Search for the cell housing the specified text and yield its (x, y) center coordinate. 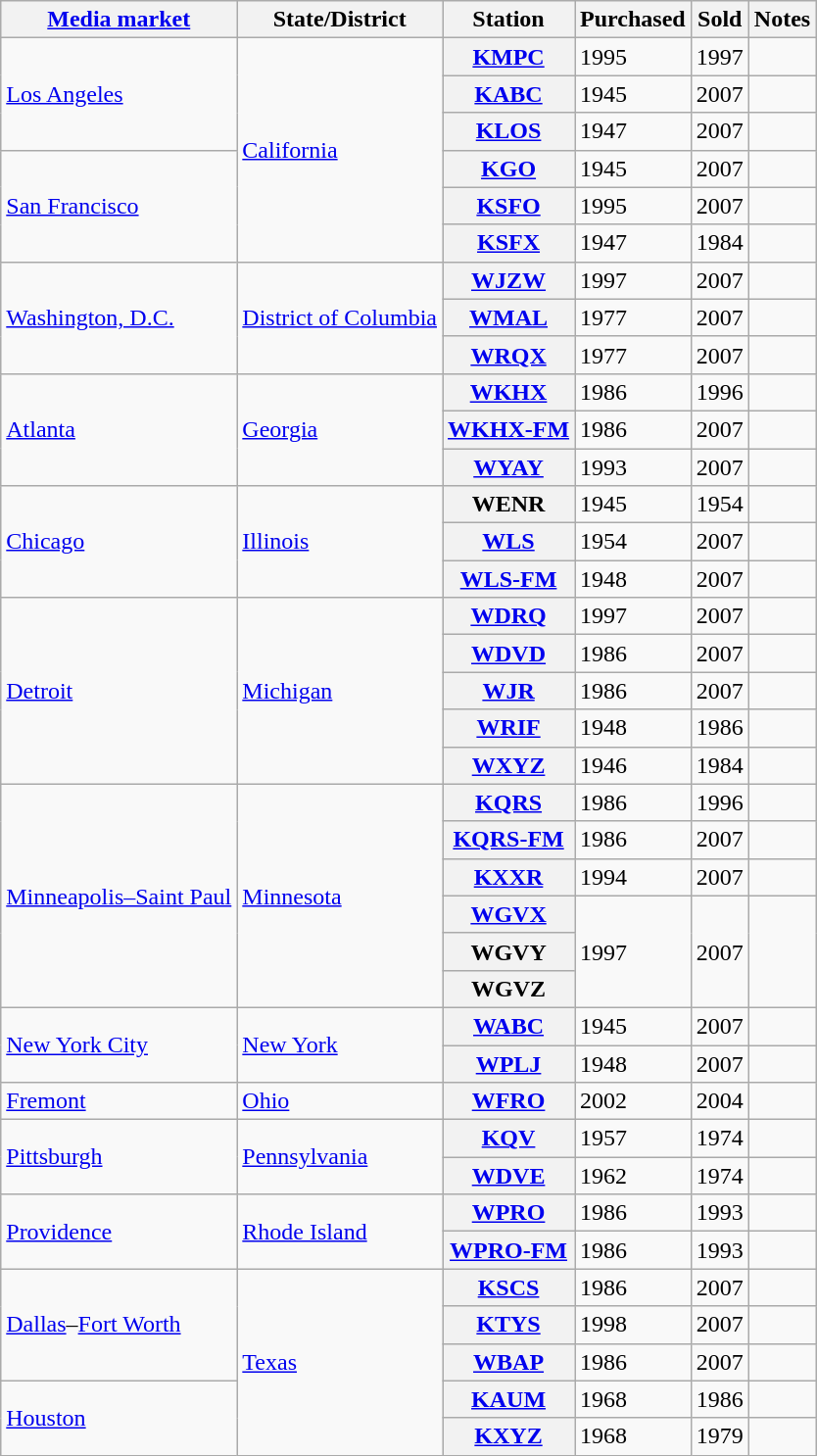
Washington, D.C. (120, 317)
WPRO (509, 1213)
KQRS-FM (509, 840)
WGVZ (509, 989)
1994 (633, 877)
Sold (719, 20)
WRIF (509, 728)
Illinois (340, 542)
Los Angeles (120, 94)
District of Columbia (340, 317)
WPRO-FM (509, 1250)
Notes (782, 20)
WBAP (509, 1362)
Pennsylvania (340, 1157)
2004 (719, 1101)
Rhode Island (340, 1232)
2002 (633, 1101)
1962 (633, 1176)
New York (340, 1044)
KXXR (509, 877)
Michigan (340, 691)
Dallas–Fort Worth (120, 1325)
WPLJ (509, 1063)
KQRS (509, 802)
Minnesota (340, 896)
KQV (509, 1139)
WLS-FM (509, 579)
KSCS (509, 1287)
WKHX-FM (509, 429)
WGVX (509, 914)
WYAY (509, 467)
KSFO (509, 206)
KABC (509, 94)
Minneapolis–Saint Paul (120, 896)
WJR (509, 691)
Station (509, 20)
Detroit (120, 691)
Georgia (340, 429)
WRQX (509, 355)
WXYZ (509, 765)
KXYZ (509, 1436)
WMAL (509, 317)
Ohio (340, 1101)
Pittsburgh (120, 1157)
KSFX (509, 243)
WGVY (509, 951)
WABC (509, 1026)
New York City (120, 1044)
Media market (120, 20)
San Francisco (120, 206)
WKHX (509, 392)
WDVD (509, 654)
KMPC (509, 57)
Providence (120, 1232)
Houston (120, 1418)
1946 (633, 765)
State/District (340, 20)
KLOS (509, 131)
WENR (509, 505)
KTYS (509, 1325)
WLS (509, 542)
KGO (509, 169)
Atlanta (120, 429)
Purchased (633, 20)
KAUM (509, 1399)
WDRQ (509, 616)
WDVE (509, 1176)
WFRO (509, 1101)
Texas (340, 1362)
1998 (633, 1325)
1979 (719, 1436)
1957 (633, 1139)
Chicago (120, 542)
WJZW (509, 280)
California (340, 150)
Fremont (120, 1101)
